For the text-containing cell, return its midpoint in [X, Y] coordinate format. 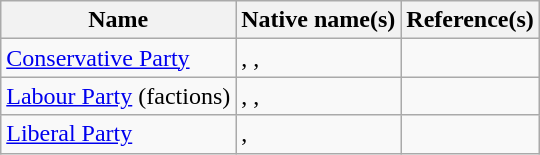
Reference(s) [470, 20]
Native name(s) [318, 20]
Labour Party (factions) [118, 96]
Name [118, 20]
, [318, 134]
Conservative Party [118, 58]
Liberal Party [118, 134]
